From the cell containing the given text, extract its center point as (X, Y) coordinate. 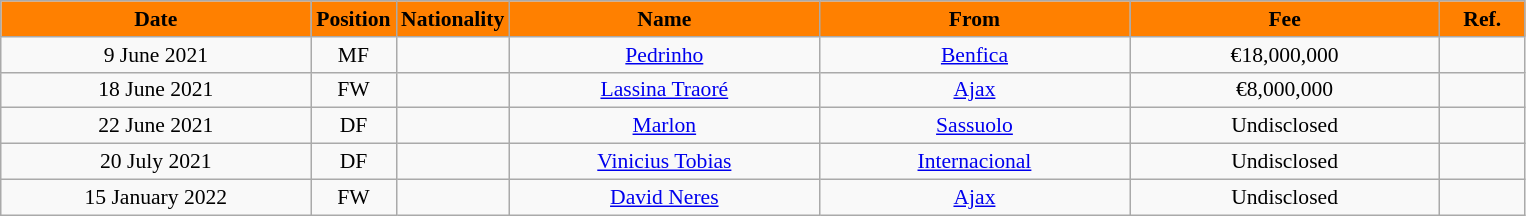
Fee (1285, 19)
€18,000,000 (1285, 55)
MF (354, 55)
€8,000,000 (1285, 90)
Vinicius Tobias (664, 162)
22 June 2021 (156, 126)
Nationality (452, 19)
Benfica (974, 55)
Date (156, 19)
Marlon (664, 126)
Lassina Traoré (664, 90)
From (974, 19)
18 June 2021 (156, 90)
20 July 2021 (156, 162)
15 January 2022 (156, 197)
Internacional (974, 162)
Sassuolo (974, 126)
David Neres (664, 197)
Pedrinho (664, 55)
Position (354, 19)
Ref. (1482, 19)
9 June 2021 (156, 55)
Name (664, 19)
